Detect which cell encompasses the target text, then output its (X, Y) center coordinate. 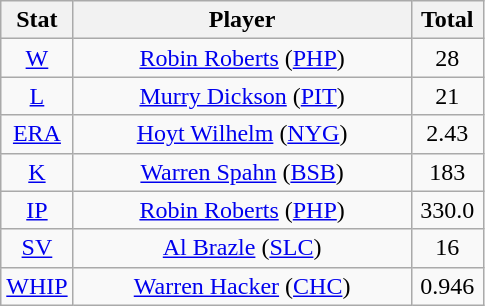
28 (447, 58)
183 (447, 172)
W (37, 58)
SV (37, 248)
0.946 (447, 286)
K (37, 172)
WHIP (37, 286)
Stat (37, 20)
21 (447, 96)
ERA (37, 134)
Warren Spahn (BSB) (242, 172)
2.43 (447, 134)
330.0 (447, 210)
IP (37, 210)
Total (447, 20)
16 (447, 248)
Hoyt Wilhelm (NYG) (242, 134)
Warren Hacker (CHC) (242, 286)
Player (242, 20)
L (37, 96)
Al Brazle (SLC) (242, 248)
Murry Dickson (PIT) (242, 96)
